For the text-containing cell, return its midpoint in [X, Y] coordinate format. 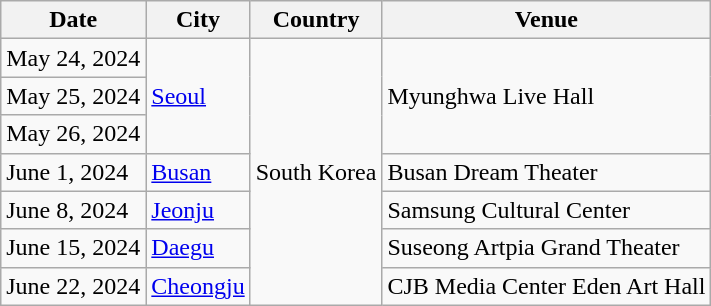
Date [74, 20]
June 22, 2024 [74, 286]
Busan Dream Theater [546, 172]
Daegu [198, 248]
May 24, 2024 [74, 58]
Jeonju [198, 210]
May 25, 2024 [74, 96]
Busan [198, 172]
Venue [546, 20]
Myunghwa Live Hall [546, 96]
Samsung Cultural Center [546, 210]
Cheongju [198, 286]
June 15, 2024 [74, 248]
CJB Media Center Eden Art Hall [546, 286]
South Korea [316, 172]
June 8, 2024 [74, 210]
Suseong Artpia Grand Theater [546, 248]
Seoul [198, 96]
May 26, 2024 [74, 134]
City [198, 20]
Country [316, 20]
June 1, 2024 [74, 172]
